Identify which cell holds the provided text, then report its (x, y) central coordinate. 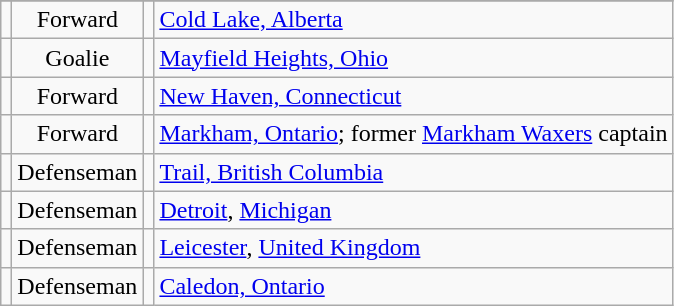
Caledon, Ontario (414, 286)
Markham, Ontario; former Markham Waxers captain (414, 134)
Leicester, United Kingdom (414, 248)
Mayfield Heights, Ohio (414, 58)
Trail, British Columbia (414, 172)
New Haven, Connecticut (414, 96)
Detroit, Michigan (414, 210)
Cold Lake, Alberta (414, 20)
Goalie (78, 58)
